Extract the [x, y] coordinate from the center of the cell holding the provided text.  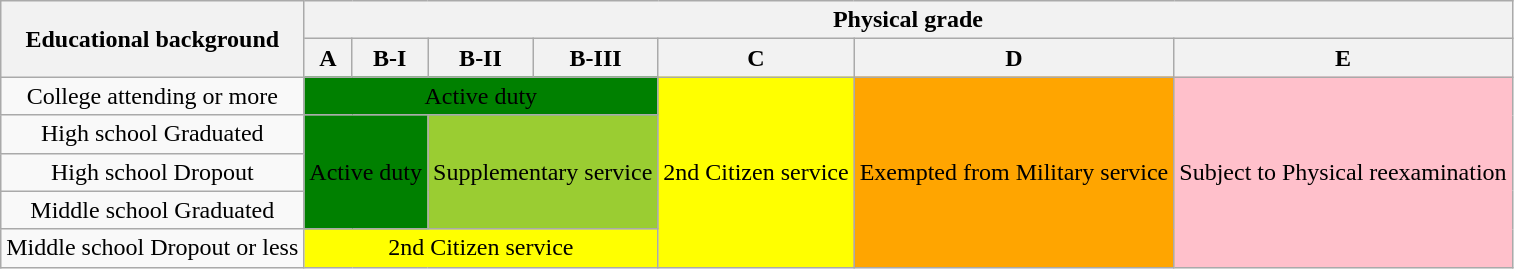
E [1343, 58]
D [1014, 58]
B-III [595, 58]
Exempted from Military service [1014, 172]
Middle school Graduated [152, 210]
A [328, 58]
Middle school Dropout or less [152, 248]
High school Dropout [152, 172]
Supplementary service [543, 172]
B-I [390, 58]
C [756, 58]
Subject to Physical reexamination [1343, 172]
High school Graduated [152, 134]
B-II [481, 58]
Physical grade [908, 20]
Educational background [152, 39]
College attending or more [152, 96]
